Scan for the cell matching the given text and deliver its (X, Y) coordinate at center. 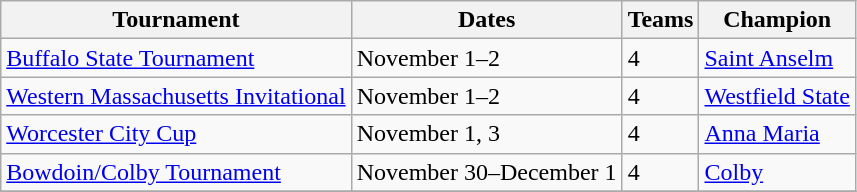
Tournament (176, 20)
Colby (777, 172)
November 30–December 1 (486, 172)
Buffalo State Tournament (176, 58)
Worcester City Cup (176, 134)
Anna Maria (777, 134)
Dates (486, 20)
Western Massachusetts Invitational (176, 96)
Teams (660, 20)
Champion (777, 20)
Saint Anselm (777, 58)
November 1, 3 (486, 134)
Westfield State (777, 96)
Bowdoin/Colby Tournament (176, 172)
